Output the (X, Y) coordinate of the center of the cell containing the given text.  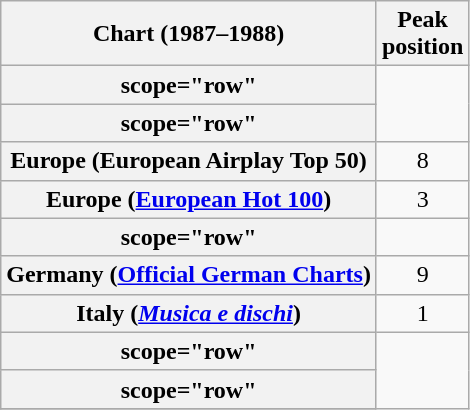
Europe (European Airplay Top 50) (189, 161)
3 (422, 199)
8 (422, 161)
9 (422, 275)
Germany (Official German Charts) (189, 275)
1 (422, 313)
Europe (European Hot 100) (189, 199)
Peakposition (422, 34)
Chart (1987–1988) (189, 34)
Italy (Musica e dischi) (189, 313)
